Detect which cell encompasses the target text, then output its (x, y) center coordinate. 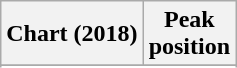
Peak position (189, 34)
Chart (2018) (72, 34)
